Identify which cell holds the provided text, then report its (X, Y) central coordinate. 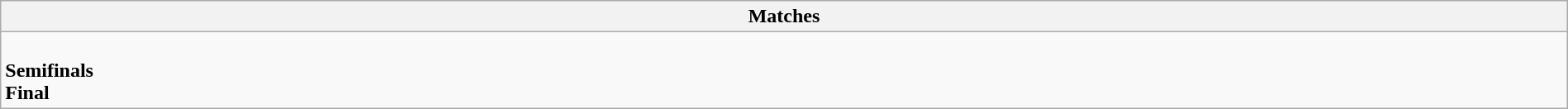
Matches (784, 17)
Semifinals Final (784, 70)
